Detect which cell encompasses the target text, then output its [x, y] center coordinate. 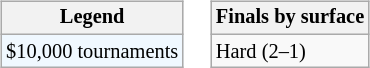
Legend [92, 18]
Hard (2–1) [290, 51]
$10,000 tournaments [92, 51]
Finals by surface [290, 18]
